Search for the cell housing the specified text and yield its [x, y] center coordinate. 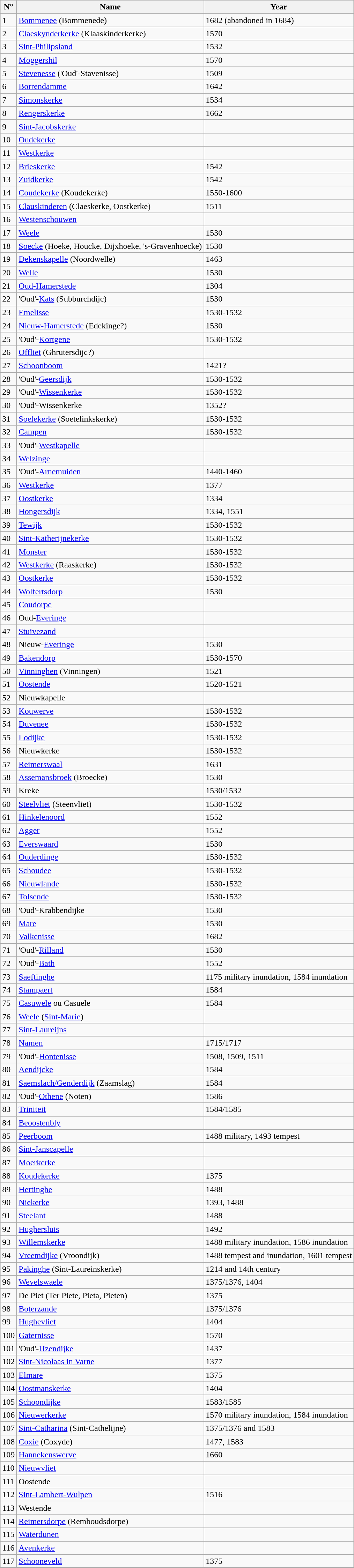
87 [8, 1162]
1682 (abandoned in 1684) [279, 20]
18 [8, 246]
Borrendamme [110, 87]
1511 [279, 206]
Reimersdorpe (Remboudsdorpe) [110, 1521]
Willemskerke [110, 1242]
Simonskerke [110, 100]
Weele (Sint-Marie) [110, 1017]
20 [8, 273]
76 [8, 1017]
117 [8, 1561]
19 [8, 259]
16 [8, 220]
Hinkelenoord [110, 817]
77 [8, 1030]
Hannekenswerve [110, 1455]
Waterdunen [110, 1534]
Avenkerke [110, 1548]
1532 [279, 47]
Nieuwlande [110, 884]
91 [8, 1216]
27 [8, 365]
1175 military inundation, 1584 inundation [279, 976]
80 [8, 1070]
111 [8, 1481]
Stevenesse ('Oud'-Stavenisse) [110, 73]
Welzinge [110, 459]
Sint-Janscapelle [110, 1149]
1662 [279, 113]
51 [8, 684]
Moggershil [110, 60]
Nieuw-Everinge [110, 645]
1334 [279, 498]
1492 [279, 1229]
'Oud'-Othene (Noten) [110, 1096]
1488 military, 1493 tempest [279, 1136]
Ouderdinge [110, 857]
89 [8, 1189]
35 [8, 472]
'Oud'-Kortgene [110, 339]
Sint-Katherijnekerke [110, 538]
'Oud'-Kats (Subburchdijc) [110, 299]
Hughersluis [110, 1229]
1534 [279, 100]
48 [8, 645]
Rengerskerke [110, 113]
1477, 1583 [279, 1442]
15 [8, 206]
69 [8, 923]
1393, 1488 [279, 1202]
73 [8, 976]
Aendijcke [110, 1070]
105 [8, 1402]
71 [8, 950]
'Oud'-Hontenisse [110, 1056]
Nieuwkerke [110, 751]
64 [8, 857]
Clauskinderen (Claeskerke, Oostkerke) [110, 206]
70 [8, 937]
109 [8, 1455]
Sint-Laureijns [110, 1030]
Moerkerke [110, 1162]
41 [8, 551]
Steelant [110, 1216]
1437 [279, 1348]
Nieuw-Hamerstede (Edekinge?) [110, 326]
Vreemdijke (Vroondijk) [110, 1256]
100 [8, 1335]
1550-1600 [279, 193]
1586 [279, 1096]
Monster [110, 551]
Sint-Nicolaas in Varne [110, 1362]
Hongersdijk [110, 512]
2 [8, 34]
45 [8, 605]
Everswaard [110, 844]
1682 [279, 937]
Wevelswaele [110, 1282]
'Oud'-IJzendijke [110, 1348]
60 [8, 804]
Koudekerke [110, 1176]
1421? [279, 365]
Coudekerke (Koudekerke) [110, 193]
85 [8, 1136]
114 [8, 1521]
112 [8, 1495]
43 [8, 578]
Mare [110, 923]
Namen [110, 1043]
1508, 1509, 1511 [279, 1056]
54 [8, 724]
101 [8, 1348]
1521 [279, 671]
'Oud'-Arnemuiden [110, 472]
37 [8, 498]
83 [8, 1109]
Valkenisse [110, 937]
Agger [110, 831]
34 [8, 459]
57 [8, 764]
24 [8, 326]
36 [8, 485]
Brieskerke [110, 166]
93 [8, 1242]
1375/1376, 1404 [279, 1282]
94 [8, 1256]
82 [8, 1096]
1715/1717 [279, 1043]
1334, 1551 [279, 512]
Pakinghe (Sint-Laureinskerke) [110, 1269]
84 [8, 1123]
1304 [279, 286]
4 [8, 60]
116 [8, 1548]
107 [8, 1428]
Tolsende [110, 897]
Zuidkerke [110, 180]
1463 [279, 259]
97 [8, 1295]
Bommenee (Bommenede) [110, 20]
98 [8, 1309]
1530/1532 [279, 790]
88 [8, 1176]
Campen [110, 432]
8 [8, 113]
De Piet (Ter Piete, Pieta, Pieten) [110, 1295]
42 [8, 565]
30 [8, 406]
63 [8, 844]
Bakendorp [110, 658]
90 [8, 1202]
'Oud'-Geersdijk [110, 379]
56 [8, 751]
49 [8, 658]
Sint-Philipsland [110, 47]
Coudorpe [110, 605]
1214 and 14th century [279, 1269]
10 [8, 140]
62 [8, 831]
65 [8, 870]
1570 military inundation, 1584 inundation [279, 1415]
102 [8, 1362]
104 [8, 1388]
Dekenskapelle (Noordwelle) [110, 259]
Niekerke [110, 1202]
Stampaert [110, 990]
22 [8, 299]
Sint-Catharina (Sint-Cathelijne) [110, 1428]
1509 [279, 73]
32 [8, 432]
68 [8, 910]
9 [8, 126]
96 [8, 1282]
1516 [279, 1495]
44 [8, 592]
Reimerswaal [110, 764]
110 [8, 1468]
113 [8, 1508]
46 [8, 618]
67 [8, 897]
Kouwerve [110, 711]
11 [8, 153]
95 [8, 1269]
Welle [110, 273]
103 [8, 1375]
1583/1585 [279, 1402]
Kreke [110, 790]
31 [8, 419]
Offliet (Ghrutersdijc?) [110, 352]
Oud-Hamerstede [110, 286]
1440-1460 [279, 472]
Duvenee [110, 724]
1530-1570 [279, 658]
17 [8, 233]
Year [279, 7]
Emelisse [110, 312]
1375/1376 [279, 1309]
1 [8, 20]
Saeftinghe [110, 976]
Peerboom [110, 1136]
3 [8, 47]
59 [8, 790]
'Oud'-Krabbendijke [110, 910]
5 [8, 73]
Hughevliet [110, 1322]
55 [8, 737]
92 [8, 1229]
6 [8, 87]
25 [8, 339]
58 [8, 777]
Soelekerke (Soetelinkskerke) [110, 419]
Vinninghen (Vinningen) [110, 671]
38 [8, 512]
50 [8, 671]
Schooneveld [110, 1561]
Westkerke (Raaskerke) [110, 565]
Schoonboom [110, 365]
14 [8, 193]
99 [8, 1322]
81 [8, 1083]
78 [8, 1043]
115 [8, 1534]
106 [8, 1415]
1584/1585 [279, 1109]
52 [8, 698]
Triniteit [110, 1109]
72 [8, 963]
Assemansbroek (Broecke) [110, 777]
Oudekerke [110, 140]
29 [8, 392]
21 [8, 286]
86 [8, 1149]
1352? [279, 406]
Westende [110, 1508]
Casuwele ou Casuele [110, 1003]
Nieuwerkerke [110, 1415]
23 [8, 312]
1488 tempest and inundation, 1601 tempest [279, 1256]
Schoondijke [110, 1402]
1520-1521 [279, 684]
75 [8, 1003]
1488 military inundation, 1586 inundation [279, 1242]
1642 [279, 87]
Gaternisse [110, 1335]
Weele [110, 233]
N° [8, 7]
Nieuwkapelle [110, 698]
61 [8, 817]
Sint-Jacobskerke [110, 126]
1660 [279, 1455]
79 [8, 1056]
Beoostenbly [110, 1123]
39 [8, 525]
Boterzande [110, 1309]
Oud-Everinge [110, 618]
Claeskynderkerke (Klaaskinderkerke) [110, 34]
Lodijke [110, 737]
12 [8, 166]
33 [8, 445]
40 [8, 538]
Soecke (Hoeke, Houcke, Dijxhoeke, 's-Gravenhoecke) [110, 246]
Wolfertsdorp [110, 592]
Oostmanskerke [110, 1388]
Name [110, 7]
'Oud'-Bath [110, 963]
66 [8, 884]
Coxie (Coxyde) [110, 1442]
13 [8, 180]
Steelvliet (Steenvliet) [110, 804]
Sint-Lambert-Wulpen [110, 1495]
'Oud'-Westkapelle [110, 445]
53 [8, 711]
74 [8, 990]
26 [8, 352]
Elmare [110, 1375]
Stuivezand [110, 631]
28 [8, 379]
1631 [279, 764]
47 [8, 631]
Schoudee [110, 870]
Nieuwvliet [110, 1468]
'Oud'-Rilland [110, 950]
7 [8, 100]
Tewijk [110, 525]
108 [8, 1442]
Westenschouwen [110, 220]
Hertinghe [110, 1189]
Saemslach/Genderdijk (Zaamslag) [110, 1083]
1375/1376 and 1583 [279, 1428]
